Detect which cell encompasses the target text, then output its (x, y) center coordinate. 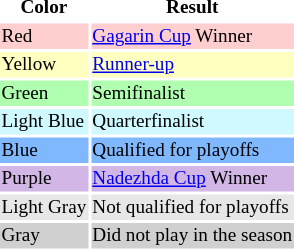
Qualified for playoffs (192, 151)
Light Gray (44, 207)
Blue (44, 151)
Gagarin Cup Winner (192, 37)
Semifinalist (192, 93)
Yellow (44, 65)
Red (44, 37)
Quarterfinalist (192, 122)
Did not play in the season (192, 236)
Light Blue (44, 122)
Green (44, 93)
Purple (44, 179)
Gray (44, 236)
Not qualified for playoffs (192, 207)
Nadezhda Cup Winner (192, 179)
Runner-up (192, 65)
